Detect which cell encompasses the target text, then output its (X, Y) center coordinate. 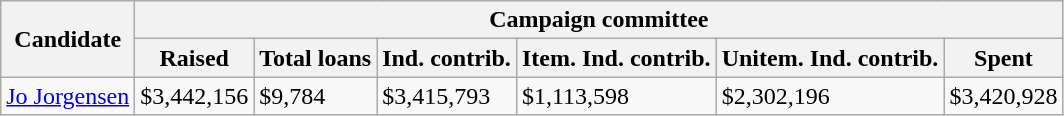
Jo Jorgensen (68, 96)
Ind. contrib. (447, 58)
$9,784 (316, 96)
$3,415,793 (447, 96)
Spent (1004, 58)
Total loans (316, 58)
Candidate (68, 39)
$2,302,196 (830, 96)
$1,113,598 (616, 96)
Unitem. Ind. contrib. (830, 58)
Item. Ind. contrib. (616, 58)
$3,442,156 (194, 96)
Campaign committee (599, 20)
Raised (194, 58)
$3,420,928 (1004, 96)
